Extract the (X, Y) coordinate from the center of the cell holding the provided text.  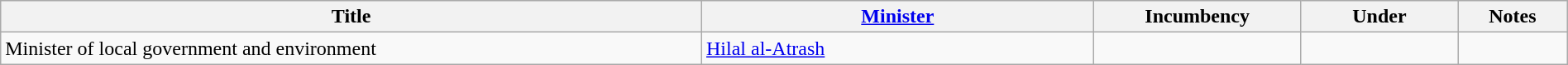
Hilal al-Atrash (898, 48)
Notes (1513, 17)
Title (351, 17)
Incumbency (1198, 17)
Minister of local government and environment (351, 48)
Under (1379, 17)
Minister (898, 17)
